Provide the [x, y] coordinate of the cell's center where the given text is located.  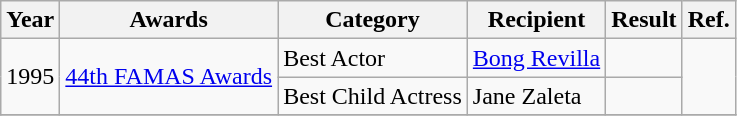
Jane Zaleta [536, 96]
Result [644, 20]
Bong Revilla [536, 58]
Ref. [708, 20]
44th FAMAS Awards [169, 77]
Category [373, 20]
Best Child Actress [373, 96]
Recipient [536, 20]
Awards [169, 20]
1995 [30, 77]
Best Actor [373, 58]
Year [30, 20]
